Locate the cell with the specified text and output its [x, y] center coordinate. 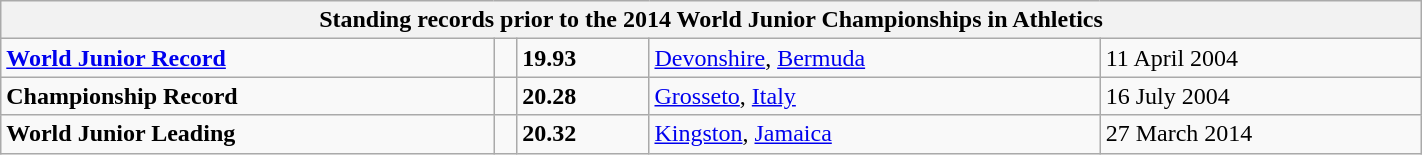
16 July 2004 [1260, 96]
Grosseto, Italy [874, 96]
20.32 [583, 134]
World Junior Leading [248, 134]
Kingston, Jamaica [874, 134]
World Junior Record [248, 58]
Championship Record [248, 96]
Devonshire, Bermuda [874, 58]
27 March 2014 [1260, 134]
20.28 [583, 96]
19.93 [583, 58]
11 April 2004 [1260, 58]
Standing records prior to the 2014 World Junior Championships in Athletics [711, 20]
